Output the (x, y) coordinate of the center of the cell containing the given text.  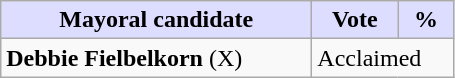
% (426, 20)
Vote (355, 20)
Acclaimed (383, 58)
Mayoral candidate (156, 20)
Debbie Fielbelkorn (X) (156, 58)
